Find where the given text appears and provide that cell's center as (X, Y) coordinate. 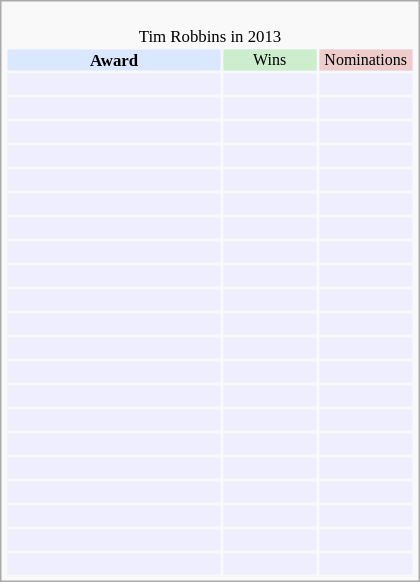
Tim Robbins in 2013 (210, 28)
Award (114, 60)
Wins (270, 60)
Nominations (366, 60)
